Extract the (X, Y) coordinate from the center of the cell holding the provided text.  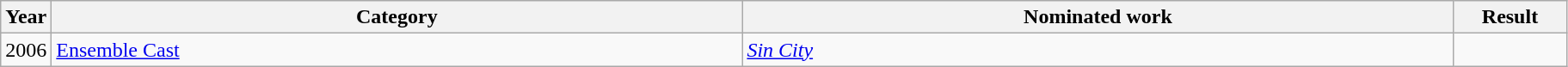
Category (397, 17)
Nominated work (1098, 17)
2006 (26, 50)
Ensemble Cast (397, 50)
Result (1510, 17)
Sin City (1098, 50)
Year (26, 17)
